Detect which cell encompasses the target text, then output its (X, Y) center coordinate. 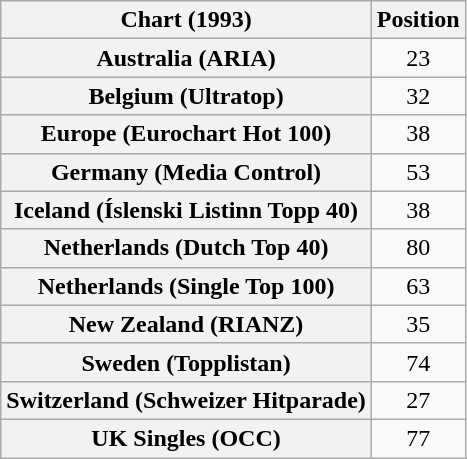
UK Singles (OCC) (186, 438)
New Zealand (RIANZ) (186, 324)
80 (418, 248)
Germany (Media Control) (186, 172)
Netherlands (Dutch Top 40) (186, 248)
Europe (Eurochart Hot 100) (186, 134)
35 (418, 324)
Chart (1993) (186, 20)
Belgium (Ultratop) (186, 96)
Iceland (Íslenski Listinn Topp 40) (186, 210)
Switzerland (Schweizer Hitparade) (186, 400)
Netherlands (Single Top 100) (186, 286)
Sweden (Topplistan) (186, 362)
27 (418, 400)
32 (418, 96)
53 (418, 172)
Position (418, 20)
74 (418, 362)
63 (418, 286)
77 (418, 438)
23 (418, 58)
Australia (ARIA) (186, 58)
